Provide the (x, y) coordinate of the cell's center where the given text is located.  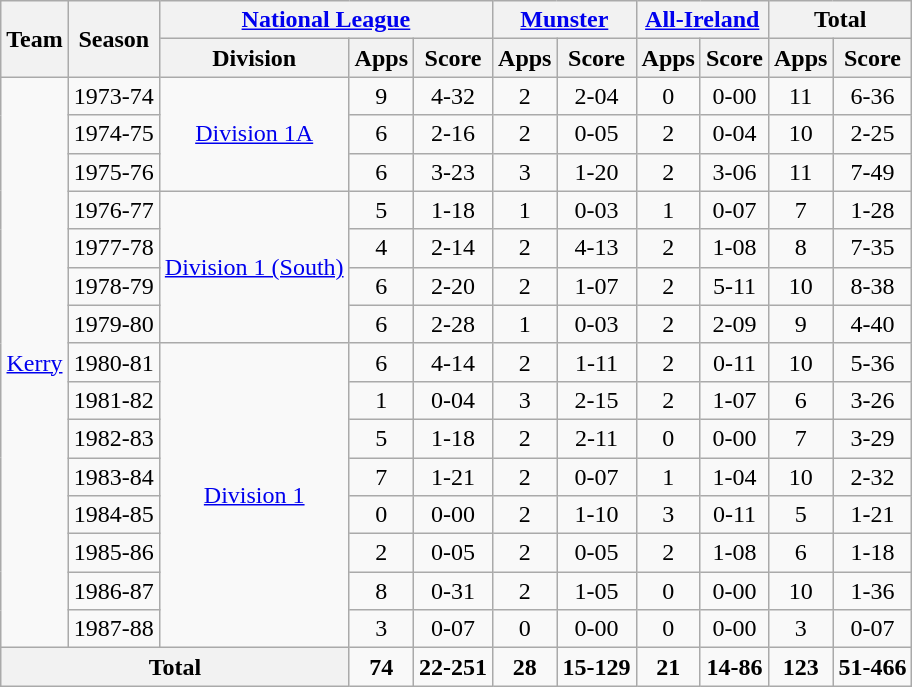
3-29 (872, 438)
Season (114, 39)
3-06 (734, 172)
7-49 (872, 172)
15-129 (596, 667)
1980-81 (114, 362)
4 (381, 248)
1974-75 (114, 134)
4-13 (596, 248)
1983-84 (114, 477)
8-38 (872, 286)
4-40 (872, 324)
2-14 (454, 248)
1-28 (872, 210)
Team (35, 39)
All-Ireland (702, 20)
2-15 (596, 400)
1-36 (872, 591)
4-14 (454, 362)
4-32 (454, 96)
5-36 (872, 362)
2-16 (454, 134)
1984-85 (114, 515)
Division (254, 58)
21 (668, 667)
1979-80 (114, 324)
28 (525, 667)
1981-82 (114, 400)
1-11 (596, 362)
Division 1 (254, 495)
22-251 (454, 667)
6-36 (872, 96)
National League (326, 20)
1986-87 (114, 591)
3-26 (872, 400)
51-466 (872, 667)
1-05 (596, 591)
1976-77 (114, 210)
1973-74 (114, 96)
2-32 (872, 477)
1978-79 (114, 286)
2-04 (596, 96)
1-20 (596, 172)
1982-83 (114, 438)
2-28 (454, 324)
1977-78 (114, 248)
2-25 (872, 134)
2-20 (454, 286)
Munster (564, 20)
Division 1 (South) (254, 267)
5-11 (734, 286)
2-09 (734, 324)
2-11 (596, 438)
74 (381, 667)
1975-76 (114, 172)
1987-88 (114, 629)
1-10 (596, 515)
7-35 (872, 248)
Division 1A (254, 134)
3-23 (454, 172)
Kerry (35, 362)
1-04 (734, 477)
0-31 (454, 591)
14-86 (734, 667)
123 (800, 667)
1985-86 (114, 553)
